Locate the cell with the specified text and output its (x, y) center coordinate. 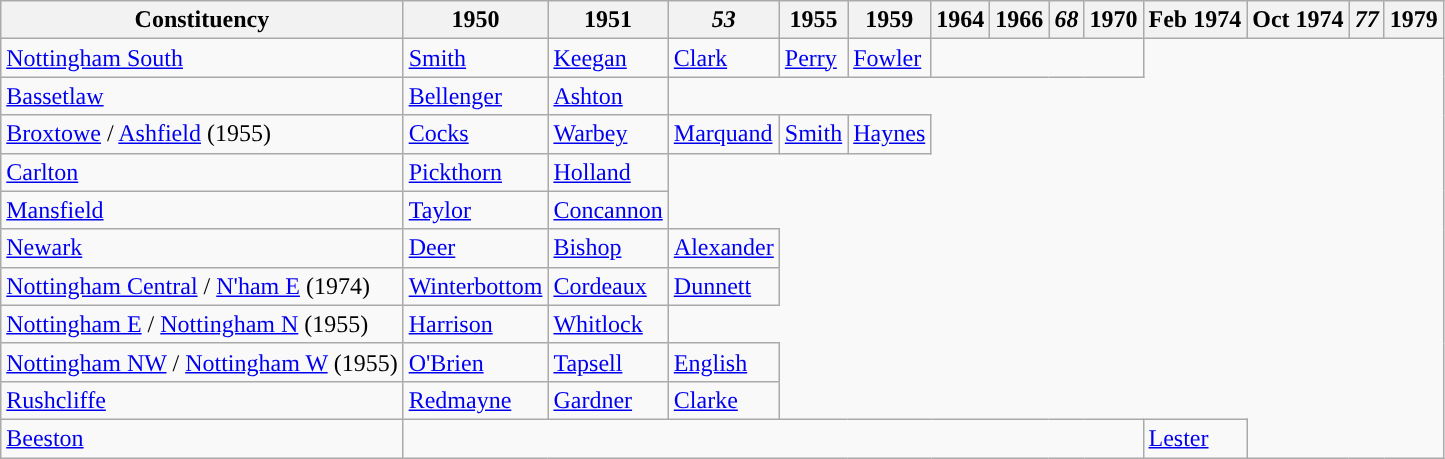
Alexander (724, 248)
Dunnett (724, 286)
1964 (960, 20)
1950 (476, 20)
77 (1366, 20)
Nottingham NW / Nottingham W (1955) (202, 362)
1979 (1414, 20)
Holland (608, 172)
Whitlock (608, 324)
Newark (202, 248)
Gardner (608, 400)
Clark (724, 58)
Broxtowe / Ashfield (1955) (202, 134)
1970 (1114, 20)
Redmayne (476, 400)
Bishop (608, 248)
Harrison (476, 324)
Cordeaux (608, 286)
Pickthorn (476, 172)
1959 (890, 20)
Perry (813, 58)
Clarke (724, 400)
Cocks (476, 134)
Bassetlaw (202, 96)
Marquand (724, 134)
Haynes (890, 134)
68 (1066, 20)
Feb 1974 (1195, 20)
Tapsell (608, 362)
Deer (476, 248)
Ashton (608, 96)
Rushcliffe (202, 400)
Lester (1195, 438)
Oct 1974 (1298, 20)
Constituency (202, 20)
Nottingham Central / N'ham E (1974) (202, 286)
53 (724, 20)
Concannon (608, 210)
Nottingham South (202, 58)
1955 (813, 20)
Carlton (202, 172)
Winterbottom (476, 286)
O'Brien (476, 362)
Bellenger (476, 96)
Keegan (608, 58)
Warbey (608, 134)
Nottingham E / Nottingham N (1955) (202, 324)
1966 (1020, 20)
Taylor (476, 210)
English (724, 362)
Fowler (890, 58)
1951 (608, 20)
Beeston (202, 438)
Mansfield (202, 210)
